Pinpoint the cell where the given text exists, returning its [X, Y] midpoint coordinate. 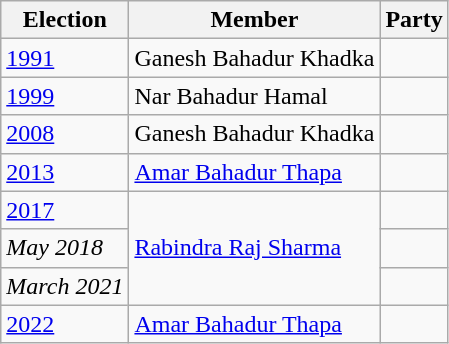
May 2018 [65, 248]
Rabindra Raj Sharma [254, 248]
Member [254, 20]
1991 [65, 58]
2008 [65, 134]
Party [414, 20]
2013 [65, 172]
March 2021 [65, 286]
2022 [65, 324]
1999 [65, 96]
2017 [65, 210]
Nar Bahadur Hamal [254, 96]
Election [65, 20]
